Locate the cell with the specified text and output its [X, Y] center coordinate. 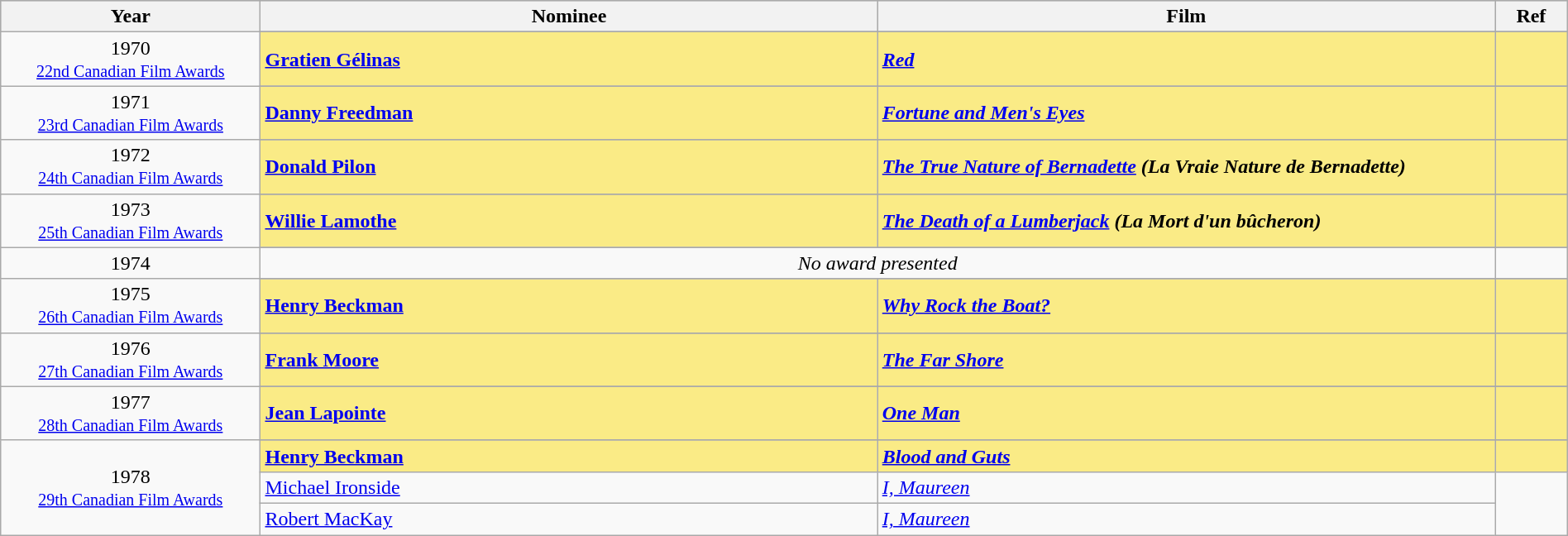
197224th Canadian Film Awards [131, 167]
1974 [131, 263]
Gratien Gélinas [569, 60]
One Man [1186, 414]
197526th Canadian Film Awards [131, 306]
Robert MacKay [569, 519]
Blood and Guts [1186, 456]
197728th Canadian Film Awards [131, 414]
Year [131, 17]
Red [1186, 60]
The True Nature of Bernadette (La Vraie Nature de Bernadette) [1186, 167]
197123rd Canadian Film Awards [131, 112]
Frank Moore [569, 359]
Film [1186, 17]
The Far Shore [1186, 359]
197325th Canadian Film Awards [131, 220]
Nominee [569, 17]
Michael Ironside [569, 487]
Fortune and Men's Eyes [1186, 112]
No award presented [878, 263]
197022nd Canadian Film Awards [131, 60]
Danny Freedman [569, 112]
Why Rock the Boat? [1186, 306]
Willie Lamothe [569, 220]
Donald Pilon [569, 167]
197627th Canadian Film Awards [131, 359]
197829th Canadian Film Awards [131, 487]
Ref [1532, 17]
The Death of a Lumberjack (La Mort d'un bûcheron) [1186, 220]
Jean Lapointe [569, 414]
